Locate the cell with the specified text and output its [x, y] center coordinate. 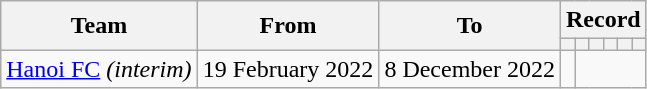
Team [99, 26]
8 December 2022 [470, 69]
Record [604, 20]
Hanoi FC (interim) [99, 69]
19 February 2022 [288, 69]
From [288, 26]
To [470, 26]
